Locate the cell with the specified text and output its (x, y) center coordinate. 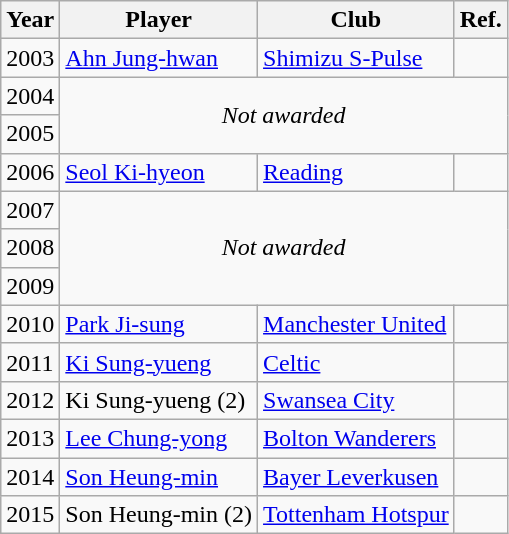
Seol Ki-hyeon (159, 172)
2003 (30, 58)
2006 (30, 172)
Ki Sung-yueng (159, 362)
Club (356, 20)
2012 (30, 400)
Bayer Leverkusen (356, 477)
2008 (30, 248)
2015 (30, 515)
2014 (30, 477)
2004 (30, 96)
2005 (30, 134)
Tottenham Hotspur (356, 515)
Player (159, 20)
Ki Sung-yueng (2) (159, 400)
Ahn Jung-hwan (159, 58)
Manchester United (356, 324)
Park Ji-sung (159, 324)
2013 (30, 438)
Ref. (480, 20)
Son Heung-min (2) (159, 515)
2009 (30, 286)
Swansea City (356, 400)
Lee Chung-yong (159, 438)
2011 (30, 362)
Reading (356, 172)
2010 (30, 324)
Celtic (356, 362)
Son Heung-min (159, 477)
Shimizu S-Pulse (356, 58)
Bolton Wanderers (356, 438)
2007 (30, 210)
Year (30, 20)
